Capture the cell that displays the provided text and extract its [x, y] central coordinate. 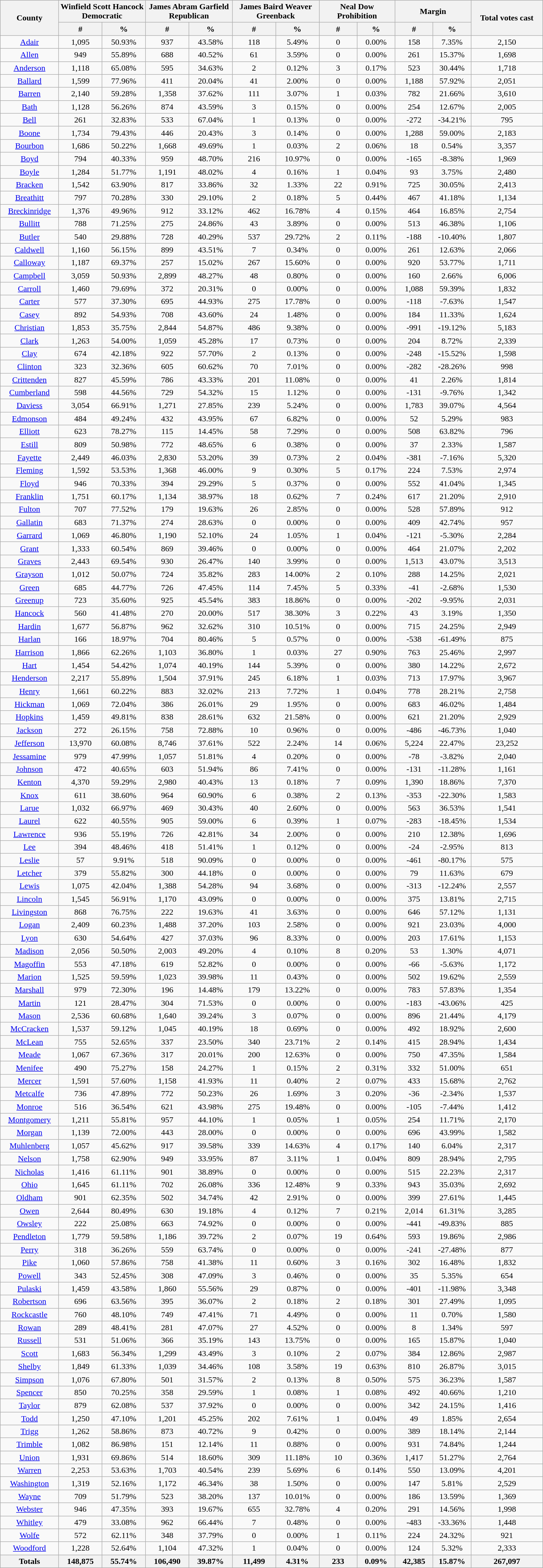
0.80% [297, 276]
593 [414, 1237]
3,357 [507, 146]
56.91% [123, 899]
103 [254, 925]
14.22% [452, 665]
763 [414, 652]
Ballard [29, 81]
Clay [29, 353]
1,161 [507, 769]
553 [80, 964]
Rowan [29, 1327]
45.25% [211, 1418]
2,284 [507, 535]
34.74% [211, 1197]
1,023 [167, 977]
755 [80, 1042]
29.72% [297, 237]
760 [80, 1315]
19.48% [297, 1107]
47.07% [211, 1327]
2,202 [507, 548]
1.50% [297, 1483]
874 [167, 107]
65.08% [123, 68]
1,211 [80, 1120]
310 [254, 626]
48.46% [123, 847]
40.72% [211, 1432]
90.09% [211, 860]
Garrard [29, 535]
70.25% [123, 1392]
1,807 [507, 237]
2,253 [80, 1470]
70.33% [123, 483]
53.63% [123, 1470]
1,139 [80, 1133]
39.72% [211, 1237]
501 [167, 1379]
1,376 [80, 211]
3.75% [452, 172]
1,853 [80, 328]
1.48% [297, 315]
6.04% [452, 1146]
30.43% [211, 808]
1,103 [167, 652]
Estill [29, 445]
17 [254, 340]
48.10% [123, 1315]
Robertson [29, 1302]
43.95% [211, 419]
-313 [414, 886]
531 [80, 1340]
3,348 [507, 1289]
43.33% [211, 380]
2,217 [80, 678]
62.26% [123, 652]
Edmonson [29, 419]
1.85% [452, 1418]
1,412 [507, 1107]
56.87% [123, 626]
40.52% [211, 55]
41.93% [211, 1081]
2,005 [507, 107]
118 [254, 42]
36.07% [211, 1302]
28.21% [452, 691]
332 [414, 1068]
86.98% [123, 1444]
36.54% [123, 1107]
-12.24% [452, 886]
35.60% [123, 600]
3,513 [507, 561]
-165 [414, 159]
51.77% [123, 172]
1,244 [507, 1444]
1,583 [507, 795]
41.04% [452, 483]
1,454 [80, 665]
Calloway [29, 263]
7.53% [452, 470]
7.41% [297, 769]
1.95% [297, 704]
3.59% [297, 55]
905 [167, 821]
1,345 [507, 483]
Metcalfe [29, 1094]
4.49% [297, 1315]
-991 [414, 328]
560 [80, 613]
Hickman [29, 704]
22.23% [452, 1172]
384 [414, 1353]
60.17% [123, 496]
1,591 [80, 1081]
-2.68% [452, 587]
-483 [414, 1522]
379 [80, 873]
-105 [414, 1107]
32.62% [211, 626]
702 [167, 1185]
42,385 [414, 1561]
899 [167, 250]
87 [254, 1159]
15.02% [211, 263]
617 [414, 496]
45.62% [123, 1146]
-7.16% [452, 458]
39.46% [211, 548]
1.34% [452, 1327]
51.06% [123, 1340]
289 [80, 1327]
Laurel [29, 821]
21.44% [452, 1016]
Bracken [29, 185]
2,413 [507, 185]
46.03% [123, 458]
2,600 [507, 1029]
72.04% [123, 704]
4.31% [297, 1561]
16.78% [297, 211]
1,703 [167, 1470]
0.90% [376, 652]
1,170 [167, 899]
1,104 [167, 1548]
2.26% [452, 380]
46.00% [211, 470]
57.89% [452, 509]
49.20% [211, 951]
48 [254, 276]
723 [80, 600]
2,150 [507, 42]
54.93% [123, 315]
920 [414, 263]
166 [80, 639]
17.97% [452, 678]
288 [414, 574]
15 [254, 393]
1,390 [414, 782]
3.63% [297, 912]
56.34% [123, 1353]
469 [167, 808]
1,504 [167, 678]
-41 [414, 587]
James Abram GarfieldRepublican [189, 12]
52.64% [123, 1548]
0.62% [297, 496]
62.90% [123, 1159]
2,986 [507, 1237]
896 [414, 1016]
59.58% [123, 1237]
1,488 [167, 925]
1,513 [414, 561]
33.86% [211, 185]
383 [254, 600]
Butler [29, 237]
43.59% [211, 107]
-7.63% [452, 302]
1,460 [80, 289]
533 [167, 120]
679 [507, 873]
728 [167, 237]
Meade [29, 1055]
Pike [29, 1263]
1,299 [167, 1353]
1,262 [80, 1432]
Logan [29, 925]
24.15% [452, 1405]
Henderson [29, 678]
52.45% [123, 1276]
15.68% [452, 1081]
38.89% [211, 1172]
-5.63% [452, 964]
79.43% [123, 133]
2,762 [507, 1081]
54.32% [211, 393]
Perry [29, 1250]
1.12% [297, 393]
Harrison [29, 652]
959 [167, 159]
20.00% [211, 613]
60.62% [211, 366]
38.30% [297, 613]
30.05% [452, 185]
623 [80, 432]
Daviess [29, 406]
36.26% [123, 1250]
5,320 [507, 458]
Ohio [29, 1185]
Whitley [29, 1522]
646 [414, 912]
11,499 [254, 1561]
57.92% [452, 81]
1,541 [507, 808]
13.22% [297, 990]
160 [414, 276]
County [29, 18]
63.74% [211, 1250]
2,144 [507, 1432]
-188 [414, 237]
18.60% [211, 1457]
2,170 [507, 1120]
51.79% [123, 1496]
72.00% [123, 1133]
Muhlenberg [29, 1146]
202 [254, 1418]
810 [414, 1366]
515 [414, 1172]
4,071 [507, 951]
257 [167, 263]
115 [167, 432]
786 [167, 380]
1,350 [507, 613]
Boyd [29, 159]
7.01% [297, 366]
147 [414, 1483]
3,015 [507, 1366]
655 [254, 1509]
5,224 [414, 743]
18.14% [452, 1432]
795 [507, 120]
873 [167, 1432]
-118 [414, 302]
Boone [29, 133]
0.31% [376, 1068]
1,542 [80, 185]
715 [414, 626]
62.08% [123, 1405]
1,592 [80, 470]
-461 [414, 860]
-34.21% [452, 120]
45.54% [211, 600]
26.08% [211, 1185]
622 [80, 821]
695 [167, 302]
7.61% [297, 1418]
1,668 [167, 146]
69.54% [123, 561]
37.61% [211, 743]
2,051 [507, 81]
-401 [414, 1289]
Grant [29, 548]
20.31% [211, 289]
674 [80, 353]
40 [254, 808]
50.50% [123, 951]
29.88% [123, 237]
486 [254, 328]
1,582 [507, 1133]
201 [254, 380]
26.01% [211, 704]
5.69% [297, 1470]
0.43% [297, 977]
1,128 [80, 107]
63.56% [123, 1302]
750 [414, 1055]
36.23% [452, 1379]
19.86% [452, 1237]
2.60% [297, 808]
5.32% [452, 1548]
1,547 [507, 302]
38 [254, 1483]
44.77% [123, 587]
Lincoln [29, 899]
736 [80, 1094]
931 [414, 1444]
47.99% [123, 756]
7,370 [507, 782]
Jackson [29, 730]
-202 [414, 600]
1,067 [80, 1055]
399 [414, 1197]
1,060 [80, 1263]
Leslie [29, 860]
Carter [29, 302]
Mercer [29, 1081]
0.69% [297, 1029]
3.89% [297, 224]
2,754 [507, 211]
827 [80, 380]
23,252 [507, 743]
550 [414, 1470]
23.03% [452, 925]
41.18% [452, 198]
40.29% [211, 237]
71.53% [211, 1003]
2,764 [507, 1457]
12.67% [452, 107]
-66 [414, 964]
Nelson [29, 1159]
0.36% [376, 1457]
34.63% [211, 68]
1,288 [414, 133]
372 [167, 289]
59.59% [123, 977]
13.75% [297, 1340]
340 [254, 1042]
17.78% [297, 302]
-15.52% [452, 353]
-5.30% [452, 535]
40.43% [211, 782]
47.09% [211, 1276]
6.18% [297, 678]
-49.83% [452, 1224]
1,783 [414, 406]
3.07% [297, 94]
2.91% [297, 1197]
69.86% [123, 1457]
44.93% [211, 302]
386 [167, 704]
Madison [29, 951]
Fulton [29, 509]
Kenton [29, 782]
47.41% [211, 1315]
-538 [414, 639]
0.40% [297, 1081]
0.30% [297, 470]
76.75% [123, 912]
7.45% [297, 587]
72.30% [123, 990]
611 [80, 795]
563 [414, 808]
0.42% [297, 1432]
34.46% [211, 1366]
868 [80, 912]
1,284 [80, 172]
15.60% [297, 263]
35.19% [211, 1340]
330 [167, 198]
49.24% [123, 419]
41.48% [123, 613]
48.02% [211, 172]
86 [254, 769]
51.27% [452, 1457]
522 [254, 743]
106,490 [167, 1561]
1,677 [80, 626]
33.95% [211, 1159]
186 [414, 1496]
1,624 [507, 315]
Rockcastle [29, 1315]
317 [167, 1055]
796 [507, 432]
Fayette [29, 458]
Total votes cast [507, 18]
1,210 [507, 1392]
-183 [414, 1003]
47.18% [123, 964]
Christian [29, 328]
552 [414, 483]
63.82% [452, 432]
Menifee [29, 1068]
Shelby [29, 1366]
8,746 [167, 743]
Hancock [29, 613]
788 [80, 224]
38.97% [211, 496]
508 [414, 432]
817 [167, 185]
53.20% [211, 458]
47.10% [123, 1418]
304 [167, 1003]
57.60% [123, 1081]
1,998 [507, 1509]
124 [414, 1548]
Caldwell [29, 250]
4,201 [507, 1470]
3.19% [452, 613]
-18.45% [452, 821]
213 [254, 691]
393 [167, 1509]
274 [167, 522]
Pendleton [29, 1237]
-2.34% [452, 1094]
20.04% [211, 81]
5.49% [297, 42]
1,758 [80, 1159]
39.07% [452, 406]
-272 [414, 120]
1,734 [80, 133]
Owen [29, 1211]
1,484 [507, 704]
462 [254, 211]
1,417 [414, 1457]
1,187 [80, 263]
1,598 [507, 353]
66.97% [123, 808]
-353 [414, 795]
Marshall [29, 990]
45.28% [211, 340]
930 [167, 561]
0.50% [376, 1379]
96 [254, 938]
2,031 [507, 600]
39.58% [211, 1146]
Pulaski [29, 1289]
308 [167, 1276]
2,758 [507, 691]
281 [167, 1327]
490 [80, 1068]
337 [167, 1042]
-19.12% [452, 328]
Adair [29, 42]
813 [507, 847]
Lawrence [29, 834]
598 [80, 393]
44.18% [211, 873]
210 [414, 834]
52.82% [211, 964]
51.94% [211, 769]
14.63% [297, 1146]
1,358 [167, 94]
1,250 [80, 1418]
1,718 [507, 68]
21.58% [297, 717]
50.07% [123, 574]
Green [29, 587]
32.36% [123, 366]
51.41% [211, 847]
389 [414, 1432]
5.39% [297, 665]
46.80% [123, 535]
13,970 [80, 743]
70 [254, 366]
5.35% [452, 1276]
5,183 [507, 328]
922 [167, 353]
883 [167, 691]
71 [254, 1315]
-36 [414, 1094]
44.10% [211, 1120]
22.47% [452, 743]
55.19% [123, 834]
14.56% [452, 1509]
375 [414, 899]
2,066 [507, 250]
2,844 [167, 328]
19.18% [211, 1211]
301 [414, 1302]
484 [80, 419]
60.08% [123, 743]
707 [80, 509]
1,228 [80, 1548]
Breathitt [29, 198]
Owsley [29, 1224]
632 [254, 717]
1,201 [167, 1418]
-121 [414, 535]
2.33% [452, 445]
34 [254, 834]
Nicholas [29, 1172]
725 [414, 185]
Simpson [29, 1379]
Cumberland [29, 393]
Floyd [29, 483]
47.89% [123, 1094]
Hardin [29, 626]
2,183 [507, 133]
13 [254, 782]
2.24% [297, 743]
1,779 [80, 1237]
479 [80, 1522]
30.44% [452, 68]
12.38% [452, 834]
514 [167, 1457]
13.09% [452, 1470]
-80.17% [452, 860]
380 [414, 665]
45.59% [123, 380]
2,003 [167, 951]
4,370 [80, 782]
29.29% [211, 483]
32.02% [211, 691]
27.49% [452, 1302]
143 [254, 1340]
300 [167, 873]
0.91% [376, 185]
2,997 [507, 652]
56.15% [123, 250]
1.69% [297, 1094]
28.00% [211, 1133]
204 [414, 340]
577 [80, 302]
2,557 [507, 886]
14 [338, 743]
47.32% [211, 1548]
339 [254, 1146]
12.86% [452, 1353]
9.91% [123, 860]
59.39% [452, 289]
1,263 [80, 340]
33.08% [123, 1522]
-9.95% [452, 600]
1,369 [507, 1496]
70.28% [123, 198]
1,534 [507, 821]
46.02% [452, 704]
Monroe [29, 1107]
2.58% [297, 925]
Union [29, 1457]
1,931 [80, 1457]
55.56% [211, 1289]
Clinton [29, 366]
35.75% [123, 328]
1,645 [80, 1185]
Jessamine [29, 756]
32.83% [123, 120]
1,191 [167, 172]
29.59% [211, 1392]
0.64% [376, 1237]
2,910 [507, 496]
1,814 [507, 380]
59.12% [123, 1029]
184 [414, 315]
21.07% [452, 548]
37.91% [211, 678]
10.51% [297, 626]
869 [167, 548]
51.00% [452, 1068]
-9.76% [452, 393]
35.82% [211, 574]
877 [507, 1250]
165 [414, 1340]
Elliott [29, 432]
1,696 [507, 834]
1,866 [80, 652]
15.37% [452, 55]
983 [507, 419]
Lyon [29, 938]
McLean [29, 1042]
2,559 [507, 977]
53.53% [123, 470]
1,354 [507, 990]
2,333 [507, 1548]
1,106 [507, 224]
2,974 [507, 470]
518 [167, 860]
1,686 [80, 146]
516 [80, 1107]
43.99% [452, 1133]
5.29% [452, 419]
Breckinridge [29, 211]
67.80% [123, 1379]
2,644 [80, 1211]
216 [254, 159]
Lewis [29, 886]
875 [507, 639]
24.86% [211, 224]
39.98% [211, 977]
Russell [29, 1340]
54.64% [123, 938]
342 [414, 1405]
43.49% [211, 1353]
54.00% [123, 340]
Hopkins [29, 717]
40.55% [123, 821]
Mason [29, 1016]
40.33% [123, 159]
94 [254, 886]
1,160 [80, 250]
Harlan [29, 639]
2,443 [80, 561]
3,285 [507, 1211]
663 [167, 1224]
1,074 [167, 665]
57.86% [123, 1263]
0.22% [376, 613]
1,711 [507, 263]
55.81% [123, 1120]
1,186 [167, 1237]
343 [80, 1276]
-441 [414, 1224]
1.05% [297, 535]
Scott [29, 1353]
19.62% [452, 977]
1,153 [507, 938]
77.96% [123, 81]
39.87% [211, 1561]
58 [254, 432]
1,860 [167, 1289]
708 [167, 315]
3,610 [507, 94]
52.10% [211, 535]
2,021 [507, 574]
18.97% [123, 639]
309 [254, 1457]
270 [167, 613]
2,980 [167, 782]
433 [414, 1081]
Livingston [29, 912]
0.60% [297, 1263]
605 [167, 366]
3.11% [297, 1159]
964 [167, 795]
28.61% [211, 717]
1,388 [167, 886]
427 [167, 938]
783 [414, 990]
1,525 [80, 977]
418 [167, 847]
137 [254, 1496]
3,054 [80, 406]
27.85% [211, 406]
48.41% [123, 1327]
2,040 [507, 756]
1,640 [167, 1016]
Oldham [29, 1197]
60.23% [123, 925]
61.31% [452, 1211]
Gallatin [29, 522]
1,075 [80, 886]
McCracken [29, 1029]
1.33% [297, 185]
Letcher [29, 873]
336 [254, 1185]
603 [167, 769]
26.87% [452, 1366]
43.09% [211, 899]
55.74% [123, 1561]
Carroll [29, 289]
2.85% [297, 509]
5.81% [452, 1483]
2,529 [507, 1483]
2,795 [507, 1159]
36.80% [211, 652]
-11.28% [452, 769]
1,188 [414, 81]
559 [167, 1250]
79.69% [123, 289]
121 [80, 1003]
528 [414, 509]
-241 [414, 1250]
-248 [414, 353]
1,076 [80, 1379]
75.27% [123, 1068]
1,969 [507, 159]
32 [254, 185]
114 [254, 587]
37.03% [211, 938]
37.92% [211, 1405]
11.63% [452, 873]
144 [254, 665]
13.59% [452, 1496]
1,434 [507, 1042]
7.72% [297, 691]
1,088 [414, 289]
943 [414, 1185]
27.61% [452, 1197]
782 [414, 94]
1,131 [507, 912]
0.34% [297, 250]
-8.38% [452, 159]
8.72% [452, 340]
3.58% [297, 1366]
42.04% [123, 886]
1,661 [80, 691]
42.81% [211, 834]
54.28% [211, 886]
37.79% [211, 1535]
0.88% [297, 1444]
203 [414, 938]
2,654 [507, 1418]
892 [80, 315]
Martin [29, 1003]
78.27% [123, 432]
Spencer [29, 1392]
0.70% [452, 1315]
6.82% [297, 419]
67 [254, 419]
52.65% [123, 1042]
709 [80, 1496]
2,014 [414, 1211]
2,449 [80, 458]
1,271 [167, 406]
Webster [29, 1509]
1,118 [80, 68]
0.37% [297, 483]
850 [80, 1392]
10.97% [297, 159]
-33.36% [452, 1522]
3,059 [80, 276]
2,929 [507, 717]
67.04% [211, 120]
472 [80, 769]
77.52% [123, 509]
425 [507, 1003]
1,032 [80, 808]
267 [254, 263]
13.81% [452, 899]
1,342 [507, 393]
53 [414, 951]
Winfield Scott HancockDemocratic [102, 12]
26.47% [211, 561]
1,849 [80, 1366]
25.08% [123, 1224]
71.37% [123, 522]
467 [414, 198]
0.46% [297, 1276]
10.01% [297, 1496]
40.54% [211, 1470]
31.57% [211, 1379]
49 [414, 1418]
Graves [29, 561]
1.30% [452, 951]
540 [80, 237]
1,580 [507, 1315]
24.32% [452, 1535]
998 [507, 366]
0.87% [297, 1289]
71.25% [123, 224]
2.66% [452, 276]
729 [167, 393]
60.54% [123, 548]
62.35% [123, 1197]
1,012 [80, 574]
52.16% [123, 1483]
Morgan [29, 1133]
Casey [29, 315]
2,056 [80, 951]
Montgomery [29, 1120]
67.36% [123, 1055]
Bourbon [29, 146]
62.11% [123, 1535]
57.83% [452, 990]
42 [254, 1197]
17.61% [452, 938]
Wayne [29, 1496]
66.91% [123, 406]
57.12% [452, 912]
794 [80, 159]
58.86% [123, 1432]
49.81% [123, 717]
2,692 [507, 1185]
283 [254, 574]
1,039 [167, 1366]
57.70% [211, 353]
55.82% [123, 873]
37 [414, 445]
12.48% [297, 1185]
38.20% [211, 1496]
778 [414, 691]
Washington [29, 1483]
Crittenden [29, 380]
Larue [29, 808]
20.43% [211, 133]
50.23% [211, 1094]
1,584 [507, 1055]
28.63% [211, 522]
9.38% [297, 328]
2,987 [507, 1353]
35.03% [452, 1185]
48.27% [211, 276]
318 [80, 1250]
272 [80, 730]
267,097 [507, 1561]
61.33% [123, 1366]
16.85% [452, 211]
572 [80, 1535]
Greenup [29, 600]
43.07% [452, 561]
108 [254, 1366]
20.01% [211, 1055]
29.10% [211, 198]
-7.44% [452, 1107]
1,698 [507, 55]
36.53% [452, 808]
151 [167, 1444]
1,683 [80, 1353]
48.65% [211, 445]
838 [167, 717]
22 [338, 185]
37.62% [211, 94]
23.50% [211, 1042]
1,333 [80, 548]
5.24% [297, 406]
59.29% [123, 782]
1,158 [167, 1081]
James Baird WeaverGreenback [275, 12]
-381 [414, 458]
74.84% [452, 1444]
302 [414, 1263]
40.65% [123, 769]
Campbell [29, 276]
432 [167, 419]
200 [254, 1055]
Todd [29, 1418]
937 [167, 42]
Hart [29, 665]
-486 [414, 730]
1,751 [80, 496]
323 [80, 366]
358 [167, 1392]
48.70% [211, 159]
Trigg [29, 1432]
80.46% [211, 639]
11.71% [452, 1120]
79 [414, 873]
37.30% [123, 302]
38.60% [123, 795]
1,530 [507, 587]
6,006 [507, 276]
651 [507, 1068]
0.96% [297, 730]
1,082 [80, 1444]
Fleming [29, 470]
54.42% [123, 665]
2,899 [167, 276]
25.46% [452, 652]
80.49% [123, 1211]
46.34% [211, 1483]
35 [414, 1276]
26.15% [123, 730]
14.48% [211, 990]
Powell [29, 1276]
66.44% [211, 1522]
517 [254, 613]
704 [167, 639]
Wolfe [29, 1535]
885 [507, 1224]
0.21% [376, 1211]
1,190 [167, 535]
Warren [29, 1470]
348 [167, 1535]
2,715 [507, 899]
366 [167, 1340]
4,179 [507, 1016]
395 [167, 1302]
47.45% [211, 587]
16.48% [452, 1263]
Johnson [29, 769]
713 [414, 678]
61 [254, 55]
Trimble [29, 1444]
Magoffin [29, 964]
917 [167, 1146]
Margin [433, 12]
7.35% [452, 42]
Clark [29, 340]
446 [167, 133]
46.38% [452, 224]
-24 [414, 847]
1,045 [167, 1029]
Bath [29, 107]
11.33% [452, 315]
415 [414, 1042]
2,536 [80, 1016]
Lee [29, 847]
245 [254, 678]
24.25% [452, 626]
40.66% [452, 1392]
0.63% [376, 1366]
-46.73% [452, 730]
749 [167, 1315]
19.67% [211, 1509]
-22.30% [452, 795]
11.18% [297, 1457]
1,448 [507, 1522]
233 [338, 1561]
32.78% [297, 1509]
12.14% [211, 1444]
Neal DowProhibition [357, 12]
-2.95% [452, 847]
51.81% [211, 756]
-78 [414, 756]
53.77% [452, 263]
4.52% [297, 1327]
-28.26% [452, 366]
1,545 [80, 899]
8.33% [297, 938]
49.69% [211, 146]
111 [254, 94]
688 [167, 55]
54.87% [211, 328]
3.68% [297, 886]
Bullitt [29, 224]
0.48% [297, 1522]
-283 [414, 821]
597 [507, 1327]
291 [414, 1509]
2,480 [507, 172]
2,672 [507, 665]
Marion [29, 977]
443 [167, 1133]
925 [167, 600]
43.51% [211, 250]
-43.06% [452, 1003]
-27.48% [452, 1250]
Anderson [29, 68]
2,949 [507, 626]
Jefferson [29, 743]
3.99% [297, 561]
50.22% [123, 146]
14.45% [211, 432]
24.27% [211, 1068]
-282 [414, 366]
879 [80, 1405]
37.20% [211, 925]
28.47% [123, 1003]
411 [167, 81]
4,564 [507, 406]
63.90% [123, 185]
11.08% [297, 380]
196 [167, 990]
1,599 [80, 81]
42.74% [452, 522]
2,409 [80, 925]
Taylor [29, 1405]
2,830 [167, 458]
42.18% [123, 353]
2,339 [507, 340]
-10.40% [452, 237]
1,319 [80, 1483]
43.60% [211, 315]
724 [167, 574]
60.90% [211, 795]
Allen [29, 55]
93 [414, 172]
41.38% [211, 1263]
0.54% [452, 146]
Bell [29, 120]
74.92% [211, 1224]
69.37% [123, 263]
Franklin [29, 496]
Barren [29, 94]
57 [80, 860]
Totals [29, 1561]
Boyle [29, 172]
2,140 [80, 94]
59.28% [123, 94]
7.29% [297, 432]
60.22% [123, 691]
Woodford [29, 1548]
409 [414, 522]
52 [414, 419]
49.96% [123, 211]
595 [167, 68]
72.88% [211, 730]
14.25% [452, 574]
14.00% [297, 574]
0.39% [297, 821]
654 [507, 1276]
0.57% [297, 639]
Grayson [29, 574]
21.66% [452, 94]
39 [254, 458]
0.24% [376, 496]
50.98% [123, 445]
23.71% [297, 1042]
619 [167, 964]
44.56% [123, 393]
4,000 [507, 925]
-3.82% [452, 756]
39.24% [211, 1016]
0.44% [376, 198]
1,368 [167, 470]
Henry [29, 691]
513 [414, 224]
56.26% [123, 107]
685 [80, 587]
-61.49% [452, 639]
936 [80, 834]
3,967 [507, 678]
18.92% [452, 1029]
-11.98% [452, 1289]
1,445 [507, 1197]
43.98% [211, 1107]
1,059 [167, 340]
797 [80, 198]
33.12% [211, 211]
148,875 [80, 1561]
60.68% [123, 1016]
Knox [29, 795]
